Determine the (x, y) coordinate at the center of the cell enclosing the given text.  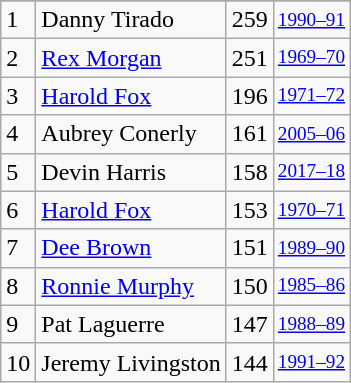
1989–90 (311, 248)
1985–86 (311, 286)
Aubrey Conerly (131, 134)
8 (18, 286)
Danny Tirado (131, 20)
144 (250, 362)
1969–70 (311, 58)
251 (250, 58)
150 (250, 286)
Rex Morgan (131, 58)
6 (18, 210)
151 (250, 248)
5 (18, 172)
Jeremy Livingston (131, 362)
Devin Harris (131, 172)
2017–18 (311, 172)
1 (18, 20)
9 (18, 324)
4 (18, 134)
1970–71 (311, 210)
196 (250, 96)
3 (18, 96)
2 (18, 58)
Ronnie Murphy (131, 286)
2005–06 (311, 134)
147 (250, 324)
1971–72 (311, 96)
1988–89 (311, 324)
1990–91 (311, 20)
7 (18, 248)
158 (250, 172)
153 (250, 210)
259 (250, 20)
10 (18, 362)
1991–92 (311, 362)
Pat Laguerre (131, 324)
Dee Brown (131, 248)
161 (250, 134)
